Search for the cell housing the specified text and yield its [x, y] center coordinate. 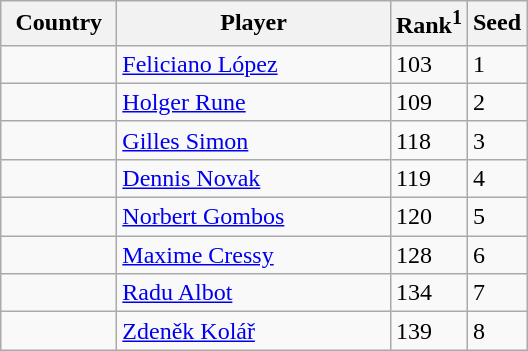
4 [496, 178]
Seed [496, 24]
Gilles Simon [254, 140]
7 [496, 293]
Country [59, 24]
103 [428, 64]
6 [496, 255]
1 [496, 64]
5 [496, 217]
2 [496, 102]
139 [428, 331]
Dennis Novak [254, 178]
Norbert Gombos [254, 217]
Radu Albot [254, 293]
118 [428, 140]
Maxime Cressy [254, 255]
Rank1 [428, 24]
Player [254, 24]
Zdeněk Kolář [254, 331]
119 [428, 178]
134 [428, 293]
Holger Rune [254, 102]
109 [428, 102]
128 [428, 255]
3 [496, 140]
8 [496, 331]
120 [428, 217]
Feliciano López [254, 64]
